Detect which cell encompasses the target text, then output its (x, y) center coordinate. 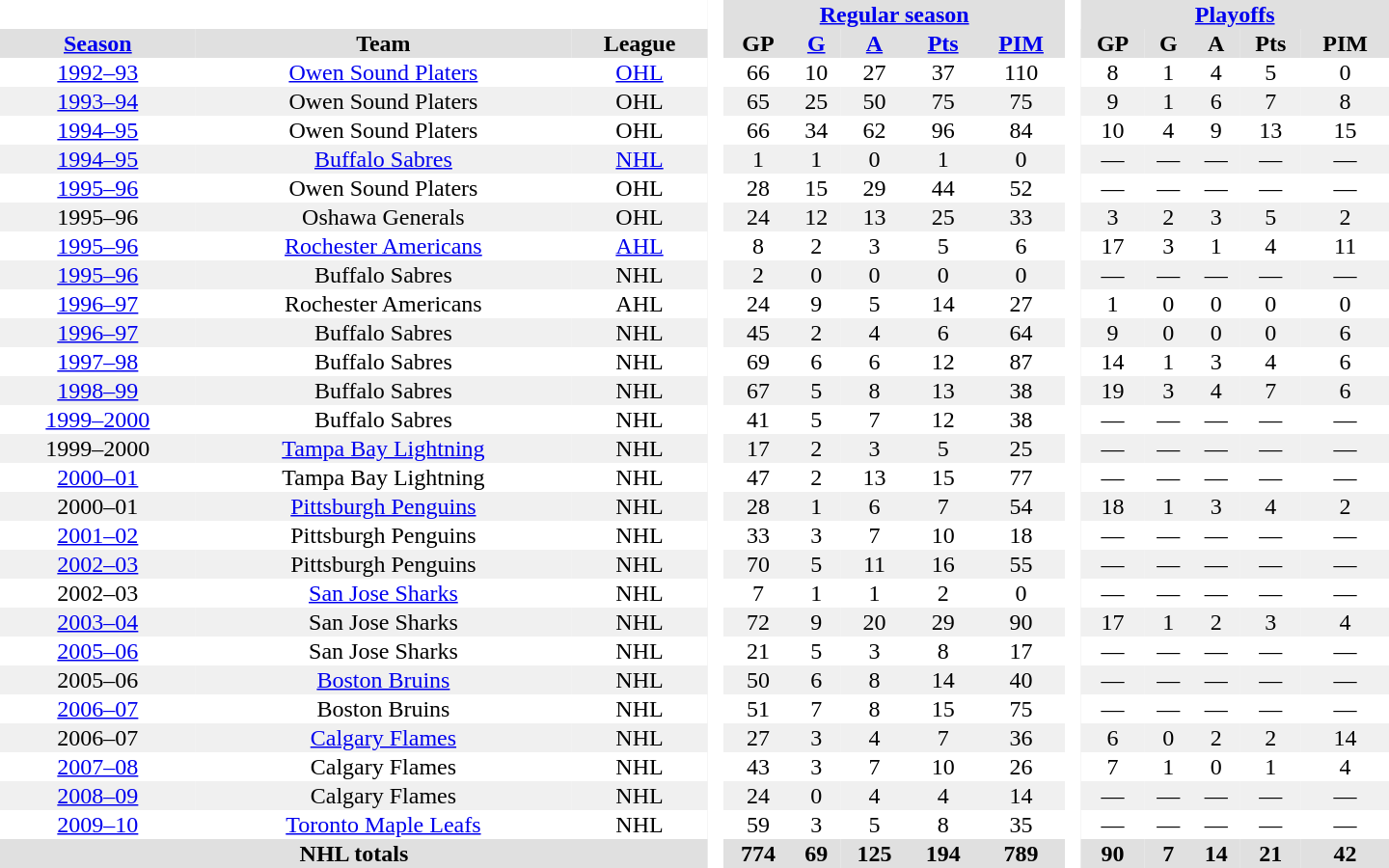
2008–09 (98, 796)
26 (1021, 767)
87 (1021, 362)
77 (1021, 477)
Season (98, 43)
110 (1021, 72)
NHL totals (354, 854)
59 (758, 825)
Toronto Maple Leafs (384, 825)
1993–94 (98, 101)
194 (943, 854)
34 (816, 130)
2001–02 (98, 535)
35 (1021, 825)
League (640, 43)
16 (943, 564)
44 (943, 188)
40 (1021, 680)
43 (758, 767)
774 (758, 854)
70 (758, 564)
45 (758, 333)
Team (384, 43)
55 (1021, 564)
2007–08 (98, 767)
36 (1021, 738)
41 (758, 420)
2009–10 (98, 825)
72 (758, 622)
67 (758, 391)
Oshawa Generals (384, 217)
64 (1021, 333)
47 (758, 477)
1992–93 (98, 72)
84 (1021, 130)
42 (1345, 854)
Playoffs (1235, 14)
Regular season (894, 14)
789 (1021, 854)
2003–04 (98, 622)
52 (1021, 188)
125 (874, 854)
65 (758, 101)
96 (943, 130)
37 (943, 72)
19 (1112, 391)
51 (758, 709)
1997–98 (98, 362)
1998–99 (98, 391)
62 (874, 130)
54 (1021, 506)
20 (874, 622)
